Capture the cell that displays the provided text and extract its [X, Y] central coordinate. 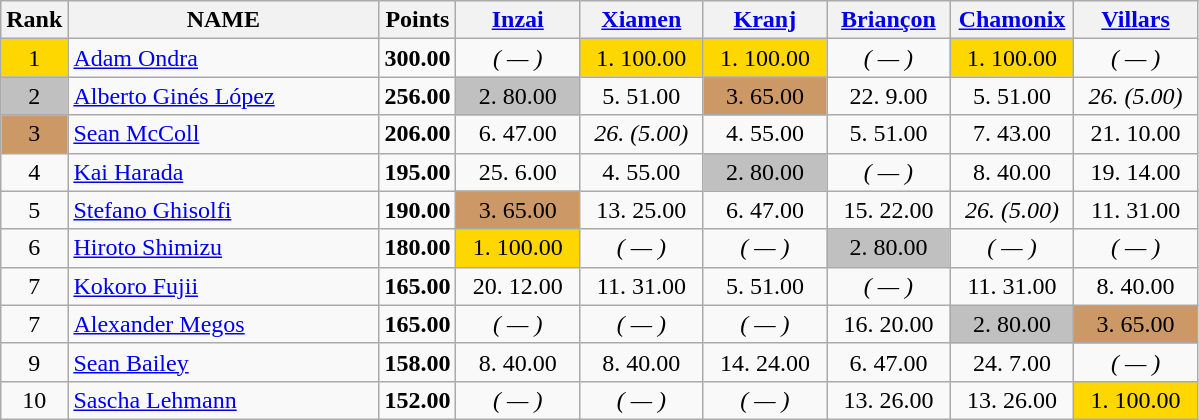
Kokoro Fujii [224, 286]
Stefano Ghisolfi [224, 210]
Hiroto Shimizu [224, 248]
NAME [224, 20]
14. 24.00 [765, 362]
21. 10.00 [1136, 134]
Rank [34, 20]
19. 14.00 [1136, 172]
4 [34, 172]
1 [34, 58]
Sean McColl [224, 134]
158.00 [418, 362]
300.00 [418, 58]
Alberto Ginés López [224, 96]
9 [34, 362]
3 [34, 134]
22. 9.00 [889, 96]
256.00 [418, 96]
Kai Harada [224, 172]
Villars [1136, 20]
Adam Ondra [224, 58]
Briançon [889, 20]
Inzai [518, 20]
13. 25.00 [642, 210]
20. 12.00 [518, 286]
195.00 [418, 172]
24. 7.00 [1012, 362]
152.00 [418, 400]
5 [34, 210]
Kranj [765, 20]
Chamonix [1012, 20]
Sean Bailey [224, 362]
2 [34, 96]
16. 20.00 [889, 324]
6 [34, 248]
10 [34, 400]
180.00 [418, 248]
25. 6.00 [518, 172]
7. 43.00 [1012, 134]
190.00 [418, 210]
Xiamen [642, 20]
206.00 [418, 134]
Alexander Megos [224, 324]
15. 22.00 [889, 210]
Sascha Lehmann [224, 400]
Points [418, 20]
